Pinpoint the cell where the given text exists, returning its [x, y] midpoint coordinate. 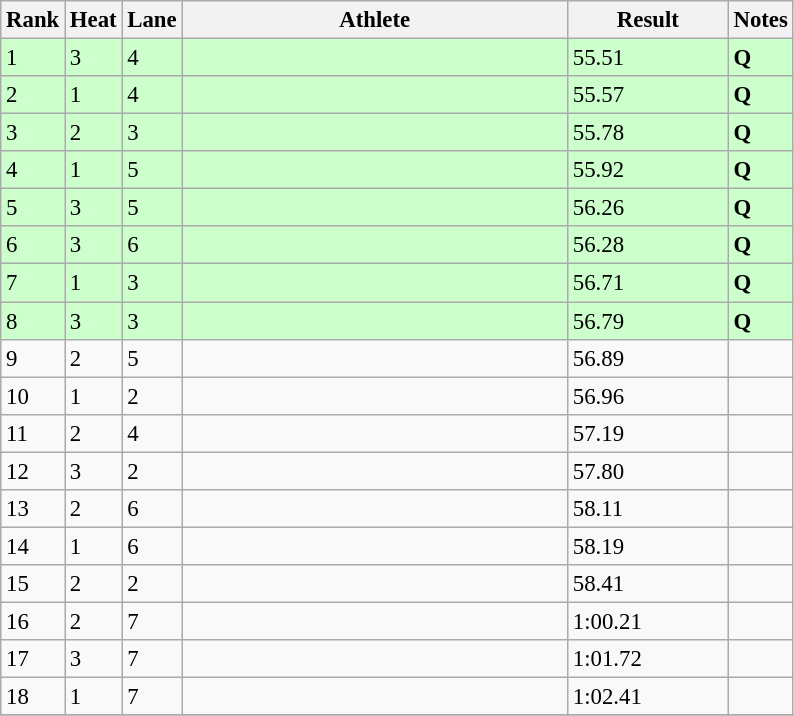
Notes [760, 20]
55.78 [648, 133]
Heat [94, 20]
56.89 [648, 358]
55.92 [648, 170]
18 [33, 697]
14 [33, 546]
56.79 [648, 321]
56.96 [648, 396]
55.57 [648, 95]
16 [33, 621]
Result [648, 20]
11 [33, 433]
58.41 [648, 584]
12 [33, 471]
15 [33, 584]
17 [33, 659]
1:02.41 [648, 697]
57.19 [648, 433]
56.71 [648, 283]
1:00.21 [648, 621]
1:01.72 [648, 659]
13 [33, 509]
58.19 [648, 546]
Lane [152, 20]
57.80 [648, 471]
56.28 [648, 245]
Rank [33, 20]
58.11 [648, 509]
Athlete [375, 20]
10 [33, 396]
8 [33, 321]
9 [33, 358]
56.26 [648, 208]
55.51 [648, 58]
